From the cell containing the given text, extract its center point as [X, Y] coordinate. 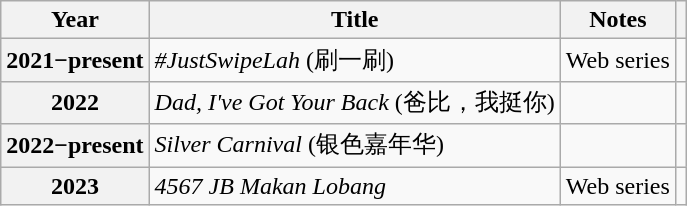
2022 [75, 102]
Title [354, 20]
2022−present [75, 146]
#JustSwipeLah (刷一刷) [354, 60]
2021−present [75, 60]
2023 [75, 185]
4567 JB Makan Lobang [354, 185]
Dad, I've Got Your Back (爸比，我挺你) [354, 102]
Silver Carnival (银色嘉年华) [354, 146]
Notes [618, 20]
Year [75, 20]
